Search for the cell housing the specified text and yield its (x, y) center coordinate. 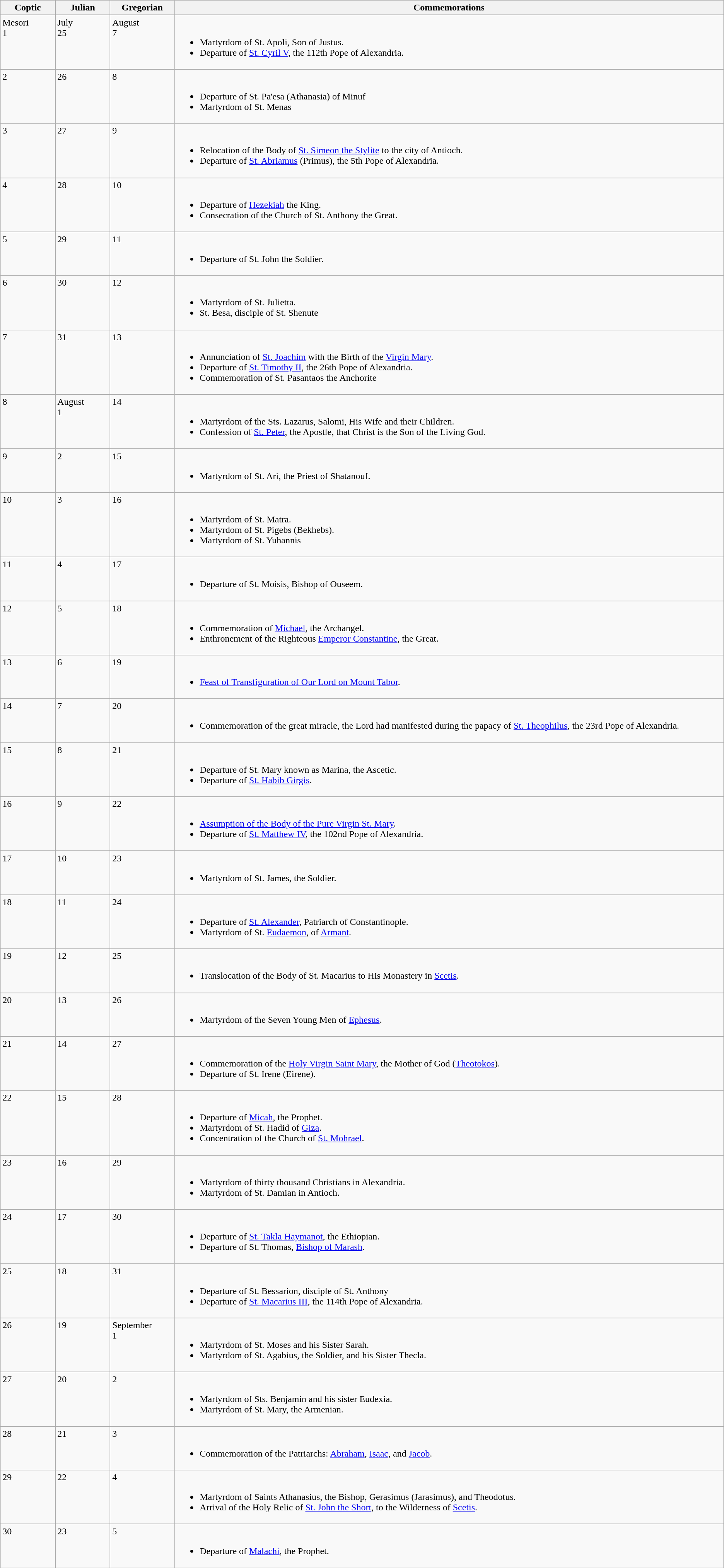
August1 (83, 421)
Departure of St. Takla Haymanot, the Ethiopian.Departure of St. Thomas, Bishop of Marash. (449, 1236)
Commemoration of the Holy Virgin Saint Mary, the Mother of God (Theotokos).Departure of St. Irene (Eirene). (449, 1063)
September1 (142, 1345)
Martyrdom of St. Julietta.St. Besa, disciple of St. Shenute (449, 303)
Martyrdom of the Seven Young Men of Ephesus. (449, 1015)
Martyrdom of St. Matra.Martyrdom of St. Pigebs (Bekhebs).Martyrdom of St. Yuhannis (449, 525)
Translocation of the Body of St. Macarius to His Monastery in Scetis. (449, 971)
Relocation of the Body of St. Simeon the Stylite to the city of Antioch.Departure of St. Abriamus (Primus), the 5th Pope of Alexandria. (449, 151)
Gregorian (142, 8)
Departure of St. Bessarion, disciple of St. AnthonyDeparture of St. Macarius III, the 114th Pope of Alexandria. (449, 1291)
Commemoration of the great miracle, the Lord had manifested during the papacy of St. Theophilus, the 23rd Pope of Alexandria. (449, 721)
Coptic (28, 8)
Departure of St. John the Soldier. (449, 254)
Mesori1 (28, 42)
August7 (142, 42)
Departure of St. Alexander, Patriarch of Constantinople.Martyrdom of St. Eudaemon, of Armant. (449, 922)
Departure of Micah, the Prophet.Martyrdom of St. Hadid of Giza.Concentration of the Church of St. Mohrael. (449, 1123)
Commemoration of the Patriarchs: Abraham, Isaac, and Jacob. (449, 1448)
Departure of St. Pa'esa (Athanasia) of MinufMartyrdom of St. Menas (449, 96)
Commemoration of Michael, the Archangel.Enthronement of the Righteous Emperor Constantine, the Great. (449, 628)
Martyrdom of St. Ari, the Priest of Shatanouf. (449, 471)
Martyrdom of St. Apoli, Son of Justus.Departure of St. Cyril V, the 112th Pope of Alexandria. (449, 42)
Departure of St. Mary known as Marina, the Ascetic.Departure of St. Habib Girgis. (449, 770)
Assumption of the Body of the Pure Virgin St. Mary.Departure of St. Matthew IV, the 102nd Pope of Alexandria. (449, 824)
Feast of Transfiguration of Our Lord on Mount Tabor. (449, 677)
Martyrdom of Sts. Benjamin and his sister Eudexia.Martyrdom of St. Mary, the Armenian. (449, 1399)
Julian (83, 8)
Martyrdom of thirty thousand Christians in Alexandria.Martyrdom of St. Damian in Antioch. (449, 1182)
Departure of St. Moisis, Bishop of Ouseem. (449, 579)
Martyrdom of the Sts. Lazarus, Salomi, His Wife and their Children.Confession of St. Peter, the Apostle, that Christ is the Son of the Living God. (449, 421)
Departure of Hezekiah the King.Consecration of the Church of St. Anthony the Great. (449, 205)
July25 (83, 42)
Martyrdom of St. James, the Soldier. (449, 873)
Departure of Malachi, the Prophet. (449, 1546)
Martyrdom of St. Moses and his Sister Sarah.Martyrdom of St. Agabius, the Soldier, and his Sister Thecla. (449, 1345)
Commemorations (449, 8)
